Pinpoint the cell where the given text exists, returning its (x, y) midpoint coordinate. 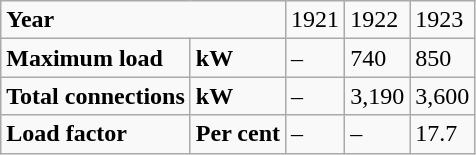
Per cent (238, 134)
1923 (442, 20)
17.7 (442, 134)
1922 (378, 20)
1921 (316, 20)
Year (144, 20)
3,190 (378, 96)
850 (442, 58)
Load factor (96, 134)
3,600 (442, 96)
Total connections (96, 96)
740 (378, 58)
Maximum load (96, 58)
